Find where the given text appears and provide that cell's center as [x, y] coordinate. 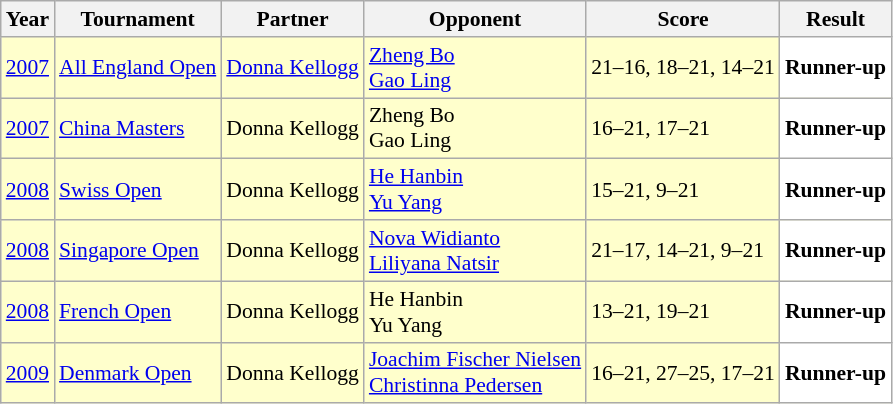
Result [836, 19]
Tournament [138, 19]
15–21, 9–21 [683, 190]
All England Open [138, 68]
21–17, 14–21, 9–21 [683, 250]
Partner [292, 19]
French Open [138, 312]
16–21, 27–25, 17–21 [683, 372]
Opponent [475, 19]
Nova Widianto Liliyana Natsir [475, 250]
13–21, 19–21 [683, 312]
Swiss Open [138, 190]
16–21, 17–21 [683, 128]
China Masters [138, 128]
2009 [28, 372]
Denmark Open [138, 372]
Joachim Fischer Nielsen Christinna Pedersen [475, 372]
Singapore Open [138, 250]
Score [683, 19]
Year [28, 19]
21–16, 18–21, 14–21 [683, 68]
